Pinpoint the cell where the given text exists, returning its [x, y] midpoint coordinate. 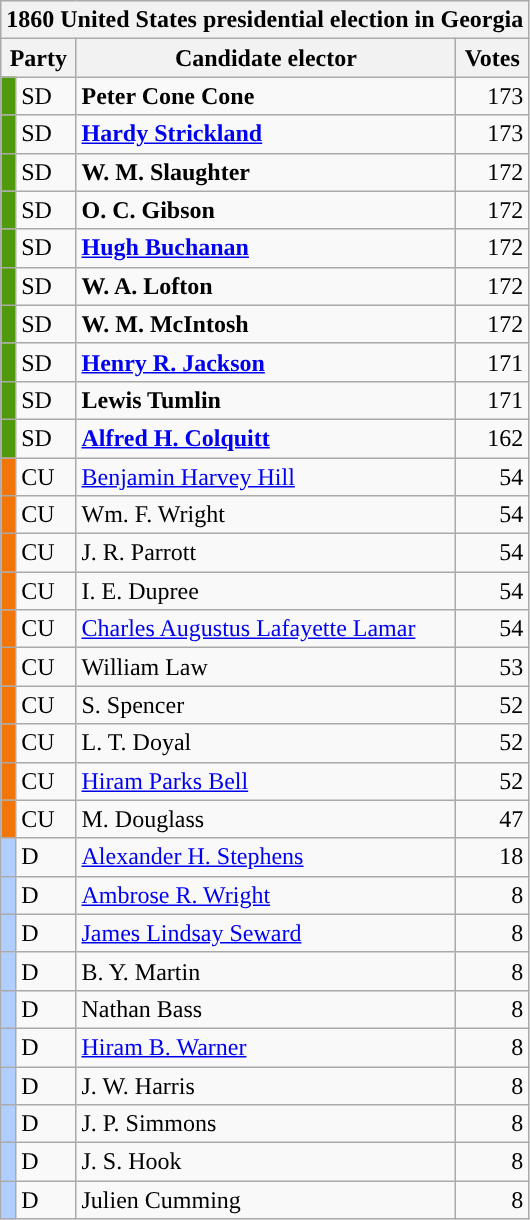
47 [492, 819]
Nathan Bass [266, 1009]
Peter Cone Cone [266, 96]
Alfred H. Colquitt [266, 438]
Benjamin Harvey Hill [266, 477]
Julien Cumming [266, 1200]
William Law [266, 667]
O. C. Gibson [266, 210]
162 [492, 438]
53 [492, 667]
Lewis Tumlin [266, 400]
J. R. Parrott [266, 553]
Party [38, 58]
Votes [492, 58]
S. Spencer [266, 705]
Candidate elector [266, 58]
18 [492, 857]
W. M. Slaughter [266, 172]
Charles Augustus Lafayette Lamar [266, 629]
Henry R. Jackson [266, 362]
B. Y. Martin [266, 971]
W. A. Lofton [266, 286]
James Lindsay Seward [266, 933]
Hugh Buchanan [266, 248]
I. E. Dupree [266, 591]
Hiram B. Warner [266, 1047]
Ambrose R. Wright [266, 895]
Hiram Parks Bell [266, 781]
Wm. F. Wright [266, 515]
J. W. Harris [266, 1085]
J. P. Simmons [266, 1124]
Alexander H. Stephens [266, 857]
1860 United States presidential election in Georgia [265, 20]
W. M. McIntosh [266, 324]
Hardy Strickland [266, 134]
L. T. Doyal [266, 743]
J. S. Hook [266, 1162]
M. Douglass [266, 819]
